Provide the (X, Y) coordinate of the cell's center where the given text is located.  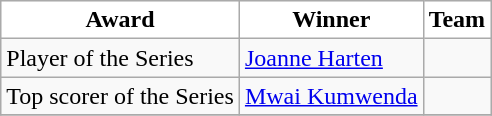
Winner (331, 20)
Player of the Series (120, 58)
Team (457, 20)
Mwai Kumwenda (331, 96)
Joanne Harten (331, 58)
Top scorer of the Series (120, 96)
Award (120, 20)
